Extract the [x, y] coordinate from the center of the cell holding the provided text.  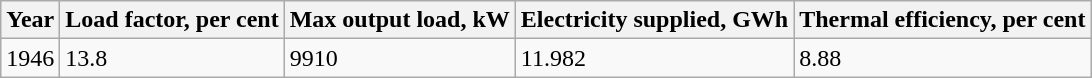
9910 [400, 58]
Thermal efficiency, per cent [942, 20]
1946 [30, 58]
Max output load, kW [400, 20]
8.88 [942, 58]
11.982 [654, 58]
13.8 [172, 58]
Electricity supplied, GWh [654, 20]
Load factor, per cent [172, 20]
Year [30, 20]
